From the cell containing the given text, extract its center point as (X, Y) coordinate. 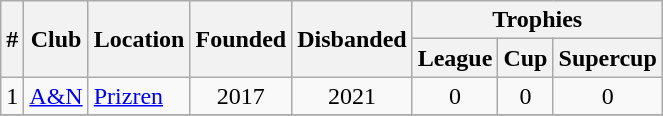
Disbanded (352, 39)
Supercup (608, 58)
League (455, 58)
# (12, 39)
2021 (352, 96)
1 (12, 96)
Trophies (537, 20)
A&N (56, 96)
Club (56, 39)
2017 (241, 96)
Founded (241, 39)
Cup (526, 58)
Prizren (139, 96)
Location (139, 39)
